Output the [x, y] coordinate of the center of the cell containing the given text.  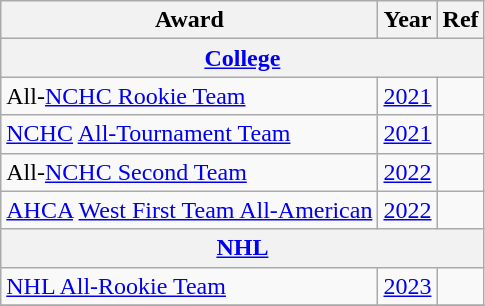
NHL [242, 248]
AHCA West First Team All-American [190, 210]
NHL All-Rookie Team [190, 286]
Year [408, 20]
NCHC All-Tournament Team [190, 134]
All-NCHC Rookie Team [190, 96]
2023 [408, 286]
All-NCHC Second Team [190, 172]
Ref [460, 20]
College [242, 58]
Award [190, 20]
